Scan for the cell matching the given text and deliver its [x, y] coordinate at center. 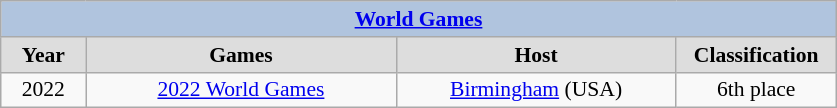
Games [241, 55]
Birmingham (USA) [536, 90]
Host [536, 55]
2022 World Games [241, 90]
2022 [44, 90]
Classification [756, 55]
6th place [756, 90]
Year [44, 55]
World Games [419, 19]
